Locate the cell with the specified text and output its (x, y) center coordinate. 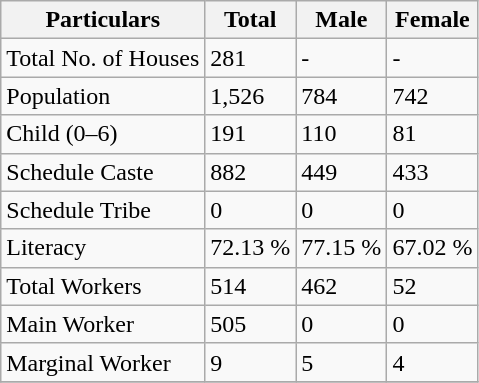
67.02 % (432, 248)
Total Workers (103, 286)
514 (250, 286)
882 (250, 172)
110 (342, 134)
72.13 % (250, 248)
Total (250, 20)
52 (432, 286)
9 (250, 362)
784 (342, 96)
Child (0–6) (103, 134)
281 (250, 58)
Particulars (103, 20)
1,526 (250, 96)
Literacy (103, 248)
Male (342, 20)
462 (342, 286)
505 (250, 324)
449 (342, 172)
Total No. of Houses (103, 58)
5 (342, 362)
Marginal Worker (103, 362)
77.15 % (342, 248)
4 (432, 362)
Female (432, 20)
Main Worker (103, 324)
433 (432, 172)
742 (432, 96)
Schedule Caste (103, 172)
Schedule Tribe (103, 210)
191 (250, 134)
81 (432, 134)
Population (103, 96)
